Detect which cell encompasses the target text, then output its (x, y) center coordinate. 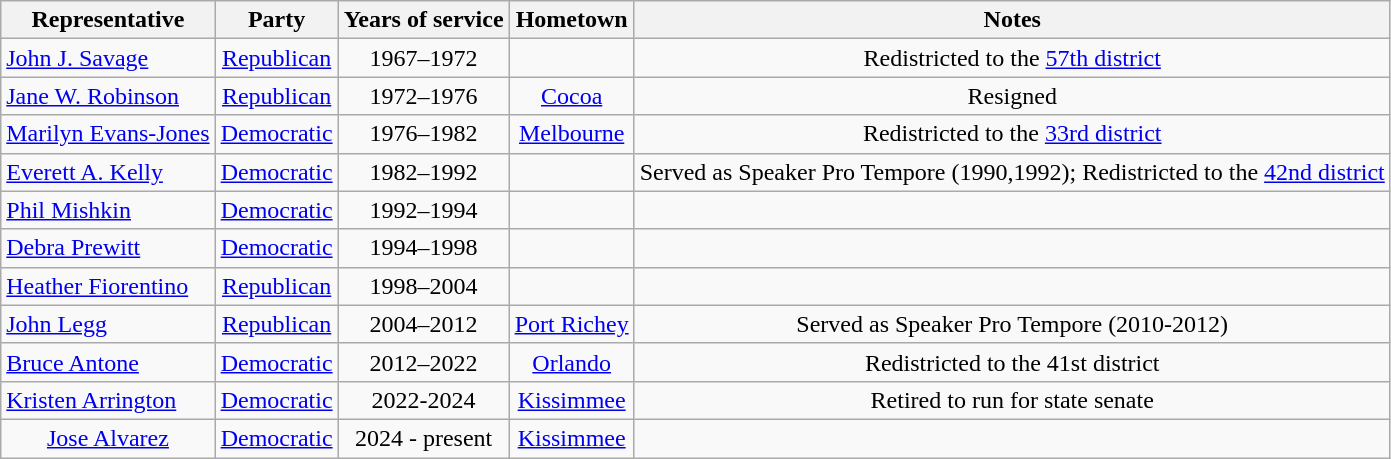
Jane W. Robinson (108, 96)
Notes (1012, 20)
Hometown (572, 20)
2012–2022 (424, 362)
John Legg (108, 324)
Retired to run for state senate (1012, 400)
Redistricted to the 57th district (1012, 58)
Served as Speaker Pro Tempore (1990,1992); Redistricted to the 42nd district (1012, 172)
John J. Savage (108, 58)
1994–1998 (424, 248)
1972–1976 (424, 96)
Redistricted to the 41st district (1012, 362)
Phil Mishkin (108, 210)
Port Richey (572, 324)
2004–2012 (424, 324)
1967–1972 (424, 58)
Served as Speaker Pro Tempore (2010-2012) (1012, 324)
Kristen Arrington (108, 400)
Representative (108, 20)
1982–1992 (424, 172)
Jose Alvarez (108, 438)
Debra Prewitt (108, 248)
Redistricted to the 33rd district (1012, 134)
Heather Fiorentino (108, 286)
2024 - present (424, 438)
Bruce Antone (108, 362)
Resigned (1012, 96)
Cocoa (572, 96)
2022-2024 (424, 400)
Years of service (424, 20)
1976–1982 (424, 134)
Orlando (572, 362)
1998–2004 (424, 286)
Party (276, 20)
Everett A. Kelly (108, 172)
Marilyn Evans-Jones (108, 134)
1992–1994 (424, 210)
Melbourne (572, 134)
